Extract the [X, Y] coordinate from the center of the cell holding the provided text.  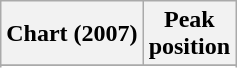
Peakposition [189, 34]
Chart (2007) [72, 34]
